Provide the (X, Y) coordinate of the cell's center where the given text is located.  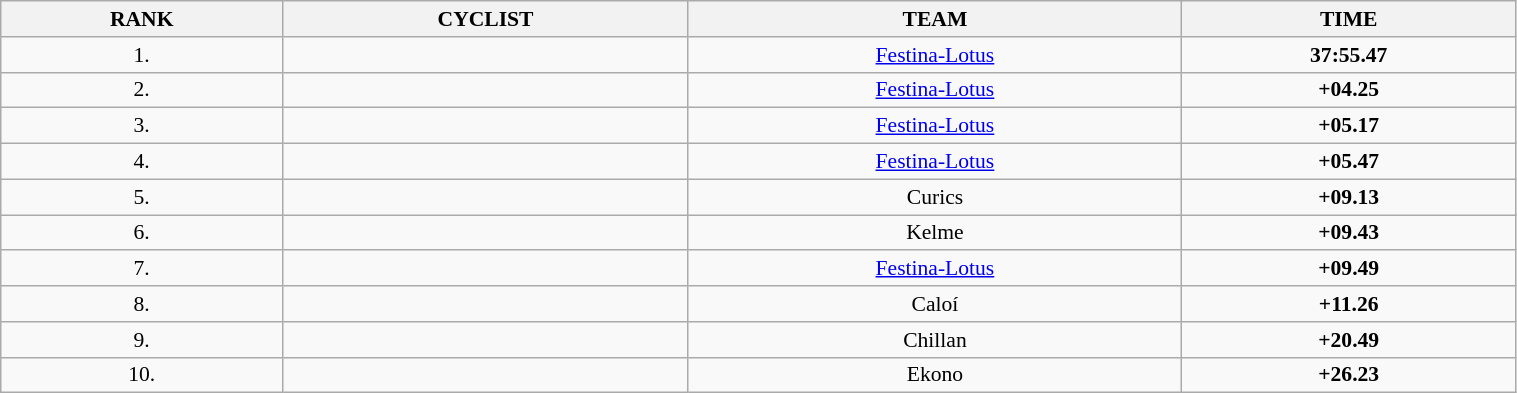
Curics (934, 197)
+09.43 (1348, 233)
37:55.47 (1348, 55)
+05.17 (1348, 126)
1. (142, 55)
Chillan (934, 340)
+11.26 (1348, 304)
+09.13 (1348, 197)
RANK (142, 19)
TIME (1348, 19)
CYCLIST (486, 19)
4. (142, 162)
8. (142, 304)
6. (142, 233)
TEAM (934, 19)
Ekono (934, 375)
9. (142, 340)
+05.47 (1348, 162)
Kelme (934, 233)
+09.49 (1348, 269)
5. (142, 197)
+26.23 (1348, 375)
+04.25 (1348, 90)
Caloí (934, 304)
7. (142, 269)
+20.49 (1348, 340)
2. (142, 90)
10. (142, 375)
3. (142, 126)
